Scan for the cell matching the given text and deliver its [X, Y] coordinate at center. 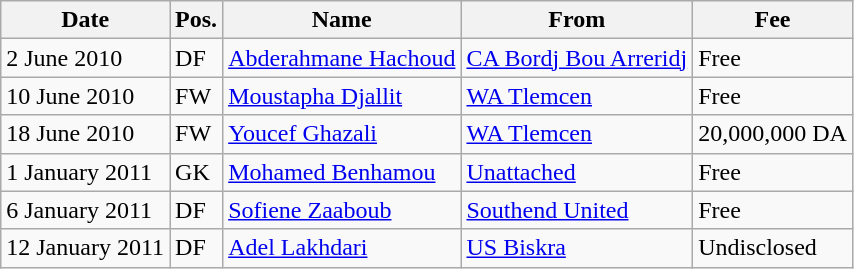
20,000,000 DA [773, 134]
Southend United [577, 210]
Undisclosed [773, 248]
12 January 2011 [86, 248]
Pos. [196, 20]
1 January 2011 [86, 172]
Date [86, 20]
Moustapha Djallit [342, 96]
Mohamed Benhamou [342, 172]
2 June 2010 [86, 58]
6 January 2011 [86, 210]
From [577, 20]
GK [196, 172]
Name [342, 20]
Abderahmane Hachoud [342, 58]
US Biskra [577, 248]
10 June 2010 [86, 96]
CA Bordj Bou Arreridj [577, 58]
Sofiene Zaaboub [342, 210]
Fee [773, 20]
Unattached [577, 172]
Youcef Ghazali [342, 134]
Adel Lakhdari [342, 248]
18 June 2010 [86, 134]
